Search for the cell housing the specified text and yield its (x, y) center coordinate. 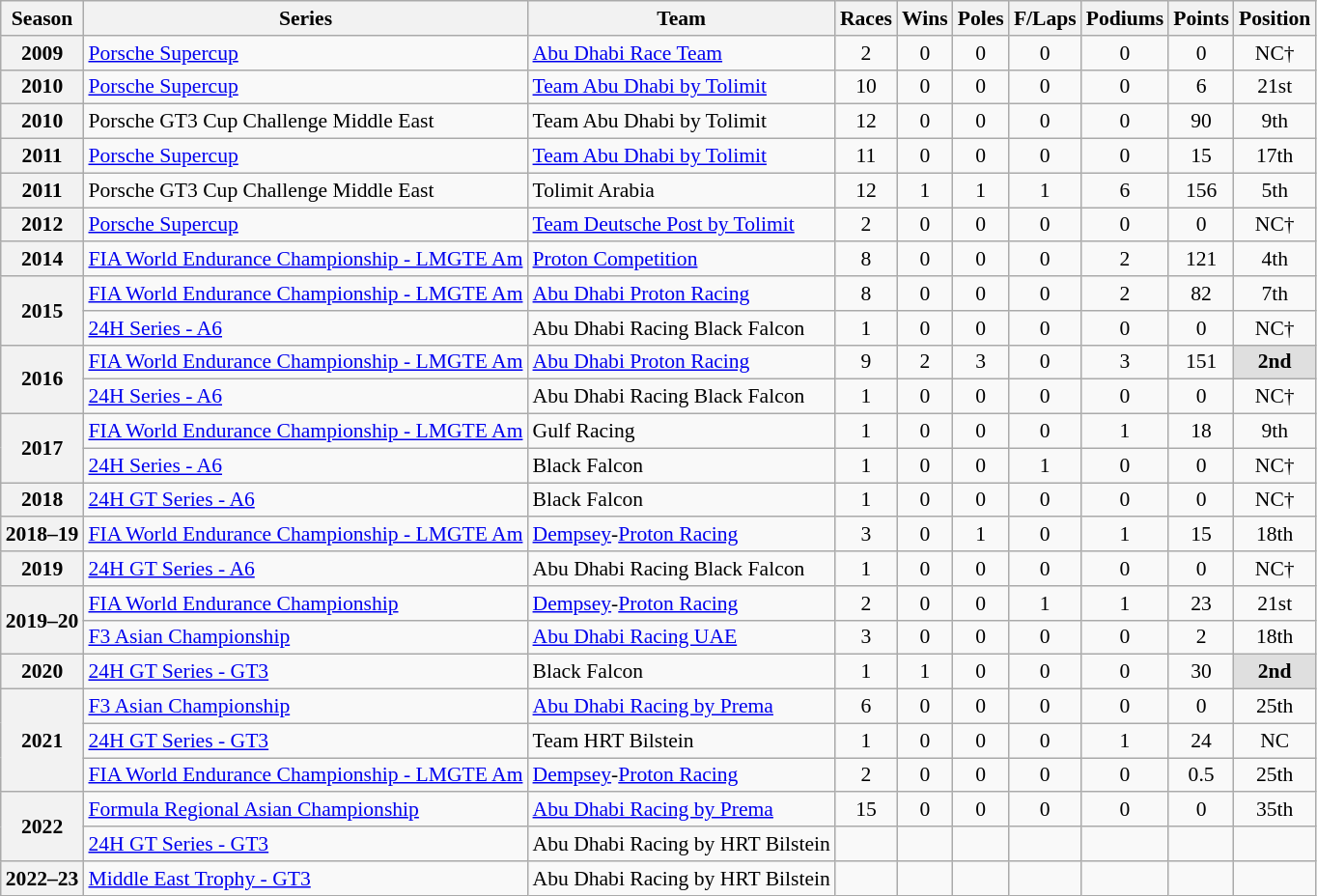
10 (866, 87)
30 (1201, 672)
Formula Regional Asian Championship (305, 810)
5th (1275, 190)
Series (305, 18)
Team HRT Bilstein (681, 741)
2009 (42, 53)
4th (1275, 260)
Races (866, 18)
0.5 (1201, 775)
2019 (42, 569)
2021 (42, 742)
9 (866, 362)
Points (1201, 18)
17th (1275, 156)
2018 (42, 500)
23 (1201, 603)
Wins (925, 18)
156 (1201, 190)
NC (1275, 741)
82 (1201, 294)
2014 (42, 260)
Middle East Trophy - GT3 (305, 879)
18 (1201, 432)
Abu Dhabi Racing UAE (681, 637)
2018–19 (42, 535)
90 (1201, 122)
35th (1275, 810)
121 (1201, 260)
24 (1201, 741)
7th (1275, 294)
Position (1275, 18)
151 (1201, 362)
2019–20 (42, 620)
Poles (981, 18)
Podiums (1126, 18)
Season (42, 18)
2012 (42, 225)
Team (681, 18)
F/Laps (1045, 18)
FIA World Endurance Championship (305, 603)
Proton Competition (681, 260)
Team Deutsche Post by Tolimit (681, 225)
2022 (42, 826)
2016 (42, 378)
2022–23 (42, 879)
Tolimit Arabia (681, 190)
2015 (42, 311)
2017 (42, 448)
Abu Dhabi Race Team (681, 53)
11 (866, 156)
2020 (42, 672)
Gulf Racing (681, 432)
